Find where the given text appears and provide that cell's center as [X, Y] coordinate. 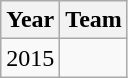
Year [30, 20]
2015 [30, 58]
Team [94, 20]
